Locate the cell with the specified text and output its (X, Y) center coordinate. 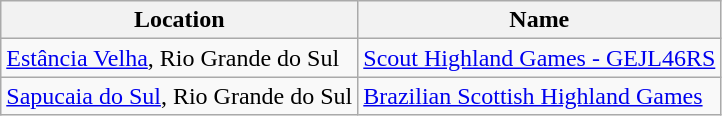
Location (180, 20)
Estância Velha, Rio Grande do Sul (180, 58)
Name (540, 20)
Brazilian Scottish Highland Games (540, 96)
Scout Highland Games - GEJL46RS (540, 58)
Sapucaia do Sul, Rio Grande do Sul (180, 96)
